Detect which cell encompasses the target text, then output its (X, Y) center coordinate. 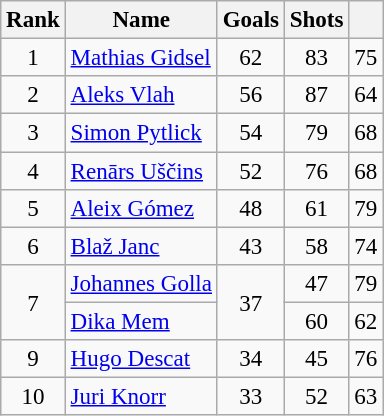
Dika Mem (141, 322)
43 (250, 246)
58 (316, 246)
60 (316, 322)
Rank (33, 20)
61 (316, 209)
47 (316, 284)
54 (250, 133)
37 (250, 302)
2 (33, 95)
Renārs Uščins (141, 171)
56 (250, 95)
Hugo Descat (141, 359)
1 (33, 58)
74 (366, 246)
10 (33, 397)
83 (316, 58)
6 (33, 246)
48 (250, 209)
34 (250, 359)
Goals (250, 20)
Blaž Janc (141, 246)
Mathias Gidsel (141, 58)
Johannes Golla (141, 284)
87 (316, 95)
45 (316, 359)
3 (33, 133)
Shots (316, 20)
Aleks Vlah (141, 95)
33 (250, 397)
64 (366, 95)
5 (33, 209)
Aleix Gómez (141, 209)
75 (366, 58)
Juri Knorr (141, 397)
Name (141, 20)
63 (366, 397)
4 (33, 171)
9 (33, 359)
7 (33, 302)
Simon Pytlick (141, 133)
